Provide the [x, y] coordinate of the cell's center where the given text is located.  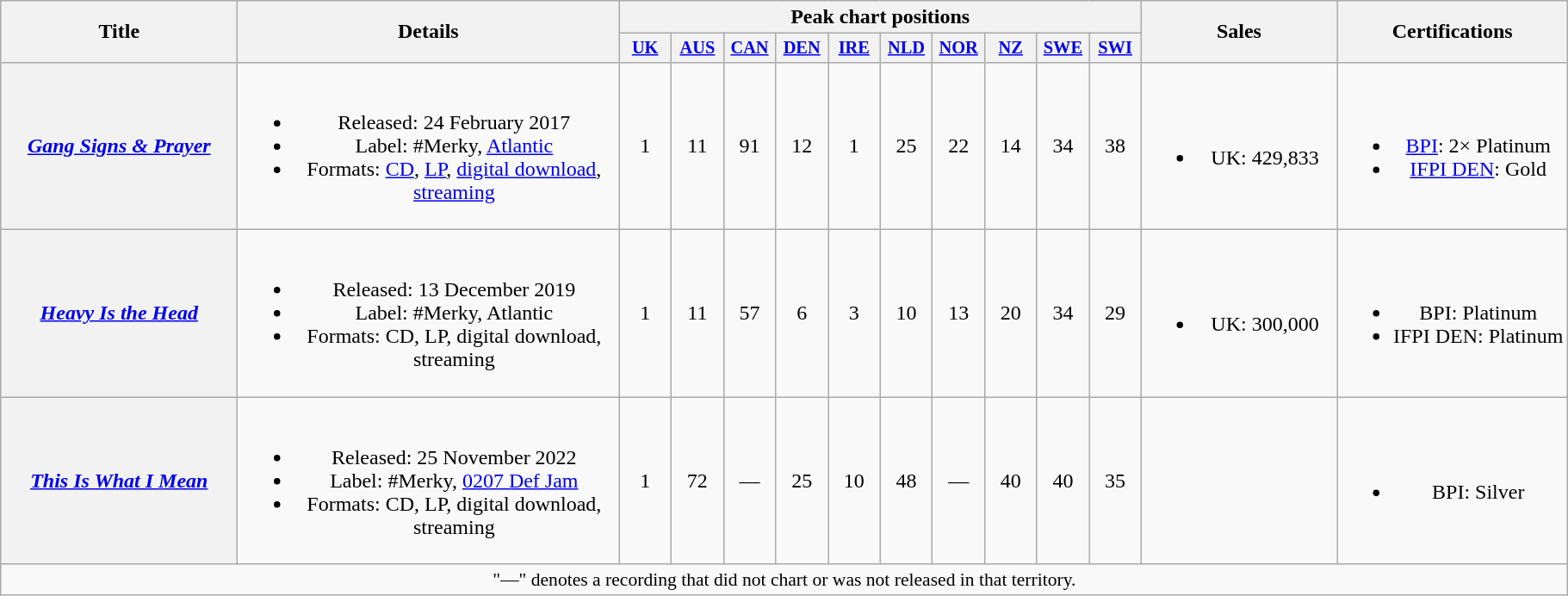
BPI: 2× PlatinumIFPI DEN: Gold [1452, 146]
Title [119, 32]
SWI [1116, 48]
72 [697, 481]
20 [1011, 314]
CAN [749, 48]
12 [803, 146]
Released: 13 December 2019Label: #Merky, AtlanticFormats: CD, LP, digital download, streaming [429, 314]
NZ [1011, 48]
38 [1116, 146]
NLD [906, 48]
UK: 300,000 [1238, 314]
UK [646, 48]
Sales [1238, 32]
Details [429, 32]
"—" denotes a recording that did not chart or was not released in that territory. [784, 580]
AUS [697, 48]
SWE [1063, 48]
29 [1116, 314]
3 [854, 314]
BPI: PlatinumIFPI DEN: Platinum [1452, 314]
14 [1011, 146]
13 [959, 314]
IRE [854, 48]
Released: 24 February 2017Label: #Merky, AtlanticFormats: CD, LP, digital download, streaming [429, 146]
NOR [959, 48]
DEN [803, 48]
6 [803, 314]
This Is What I Mean [119, 481]
Certifications [1452, 32]
Released: 25 November 2022Label: #Merky, 0207 Def JamFormats: CD, LP, digital download, streaming [429, 481]
35 [1116, 481]
UK: 429,833 [1238, 146]
Gang Signs & Prayer [119, 146]
Heavy Is the Head [119, 314]
Peak chart positions [880, 17]
BPI: Silver [1452, 481]
48 [906, 481]
57 [749, 314]
22 [959, 146]
91 [749, 146]
